Scan for the cell matching the given text and deliver its [X, Y] coordinate at center. 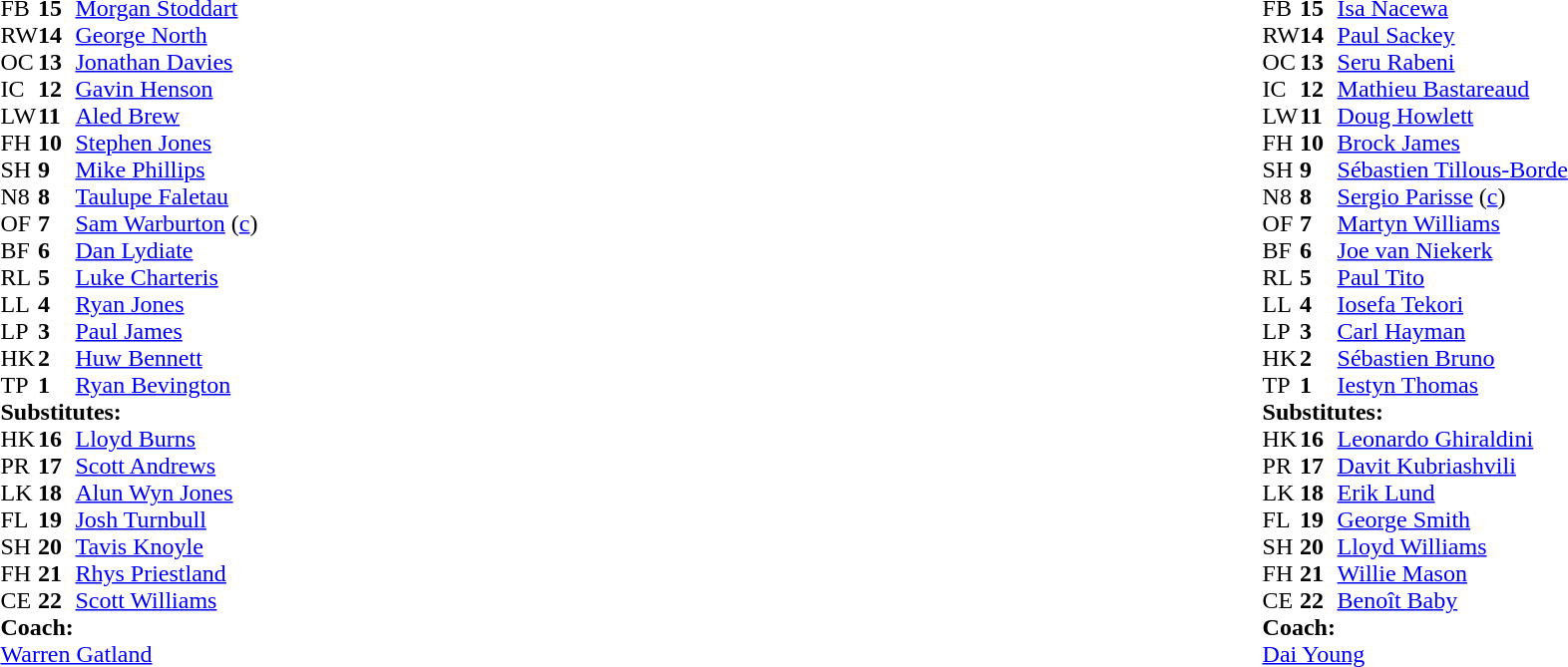
Dai Young [1415, 654]
Ryan Jones [168, 305]
Seru Rabeni [1452, 62]
Paul Sackey [1452, 36]
Joe van Niekerk [1452, 251]
Alun Wyn Jones [168, 493]
Rhys Priestland [168, 574]
Martyn Williams [1452, 223]
Brock James [1452, 144]
Mike Phillips [168, 169]
Doug Howlett [1452, 116]
Sergio Parisse (c) [1452, 197]
Ryan Bevington [168, 385]
George North [168, 36]
Dan Lydiate [168, 251]
Taulupe Faletau [168, 197]
Lloyd Williams [1452, 546]
Josh Turnbull [168, 520]
Iestyn Thomas [1452, 385]
Carl Hayman [1452, 331]
Leonardo Ghiraldini [1452, 439]
Erik Lund [1452, 493]
Sébastien Tillous-Borde [1452, 169]
Jonathan Davies [168, 62]
Stephen Jones [168, 144]
Lloyd Burns [168, 439]
George Smith [1452, 520]
Sam Warburton (c) [168, 223]
Tavis Knoyle [168, 546]
Gavin Henson [168, 90]
Paul James [168, 331]
Scott Williams [168, 600]
Huw Bennett [168, 359]
Davit Kubriashvili [1452, 467]
Luke Charteris [168, 277]
Willie Mason [1452, 574]
Mathieu Bastareaud [1452, 90]
Sébastien Bruno [1452, 359]
Aled Brew [168, 116]
Scott Andrews [168, 467]
Paul Tito [1452, 277]
Benoît Baby [1452, 600]
Warren Gatland [129, 654]
Iosefa Tekori [1452, 305]
